Capture the cell that displays the provided text and extract its [X, Y] central coordinate. 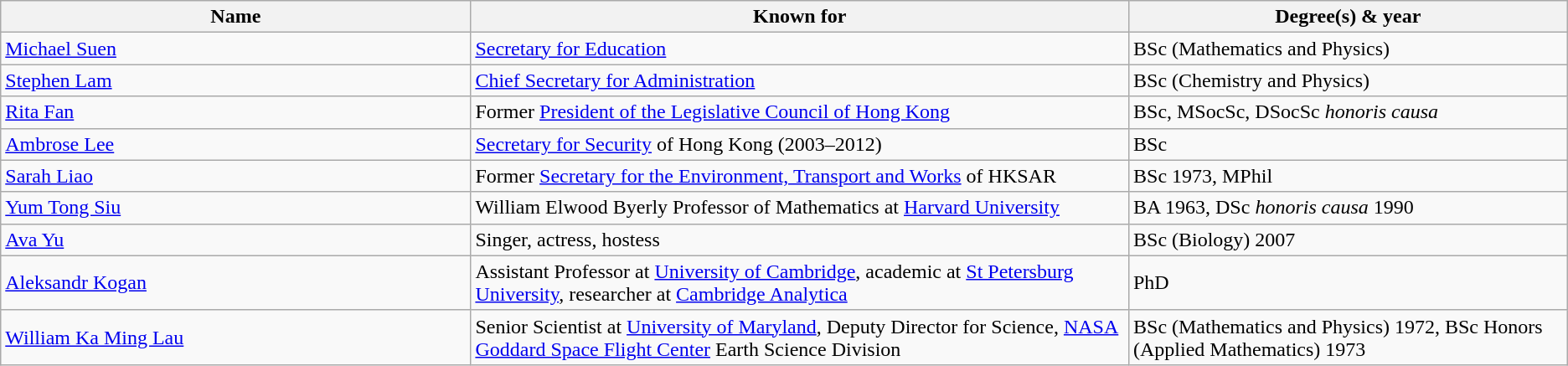
Yum Tong Siu [236, 208]
BSc, MSocSc, DSocSc honoris causa [1348, 112]
William Elwood Byerly Professor of Mathematics at Harvard University [800, 208]
Stephen Lam [236, 80]
BSc (Mathematics and Physics) 1972, BSc Honors (Applied Mathematics) 1973 [1348, 337]
Rita Fan [236, 112]
BSc (Chemistry and Physics) [1348, 80]
Aleksandr Kogan [236, 283]
BA 1963, DSc honoris causa 1990 [1348, 208]
Senior Scientist at University of Maryland, Deputy Director for Science, NASA Goddard Space Flight Center Earth Science Division [800, 337]
Ambrose Lee [236, 144]
Chief Secretary for Administration [800, 80]
BSc [1348, 144]
Michael Suen [236, 49]
Secretary for Security of Hong Kong (2003–2012) [800, 144]
BSc (Mathematics and Physics) [1348, 49]
William Ka Ming Lau [236, 337]
Name [236, 17]
Sarah Liao [236, 176]
Secretary for Education [800, 49]
Singer, actress, hostess [800, 240]
PhD [1348, 283]
Former President of the Legislative Council of Hong Kong [800, 112]
Assistant Professor at University of Cambridge, academic at St Petersburg University, researcher at Cambridge Analytica [800, 283]
BSc (Biology) 2007 [1348, 240]
BSc 1973, MPhil [1348, 176]
Former Secretary for the Environment, Transport and Works of HKSAR [800, 176]
Degree(s) & year [1348, 17]
Known for [800, 17]
Ava Yu [236, 240]
